Find where the given text appears and provide that cell's center as [X, Y] coordinate. 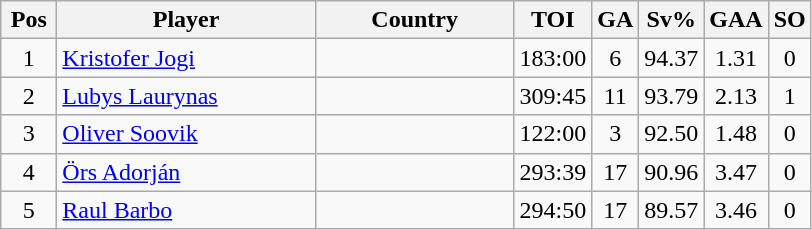
SO [790, 20]
93.79 [672, 96]
4 [29, 172]
2.13 [736, 96]
3.46 [736, 210]
Örs Adorján [186, 172]
6 [616, 58]
Player [186, 20]
Pos [29, 20]
294:50 [553, 210]
1.31 [736, 58]
92.50 [672, 134]
Country [414, 20]
GAA [736, 20]
TOI [553, 20]
2 [29, 96]
Raul Barbo [186, 210]
90.96 [672, 172]
3.47 [736, 172]
11 [616, 96]
Sv% [672, 20]
122:00 [553, 134]
Lubys Laurynas [186, 96]
94.37 [672, 58]
309:45 [553, 96]
1.48 [736, 134]
Oliver Soovik [186, 134]
293:39 [553, 172]
GA [616, 20]
89.57 [672, 210]
183:00 [553, 58]
Kristofer Jogi [186, 58]
5 [29, 210]
